Return [x, y] of the center of cell containing provided text 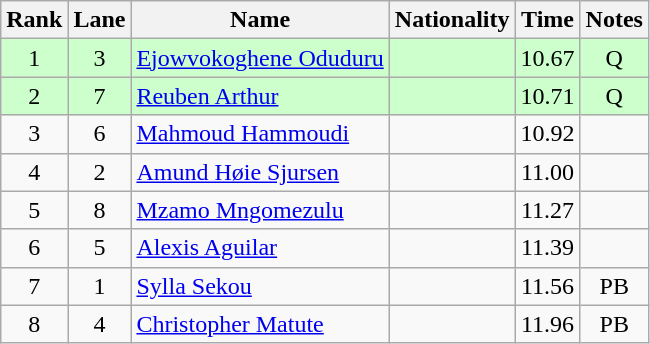
Christopher Matute [260, 324]
11.56 [548, 286]
Mahmoud Hammoudi [260, 134]
Lane [100, 20]
11.39 [548, 248]
Name [260, 20]
Rank [34, 20]
Time [548, 20]
Amund Høie Sjursen [260, 172]
11.27 [548, 210]
10.92 [548, 134]
11.00 [548, 172]
Notes [614, 20]
Sylla Sekou [260, 286]
10.67 [548, 58]
Reuben Arthur [260, 96]
Alexis Aguilar [260, 248]
11.96 [548, 324]
Mzamo Mngomezulu [260, 210]
Nationality [452, 20]
Ejowvokoghene Oduduru [260, 58]
10.71 [548, 96]
